Pinpoint the cell where the given text exists, returning its [x, y] midpoint coordinate. 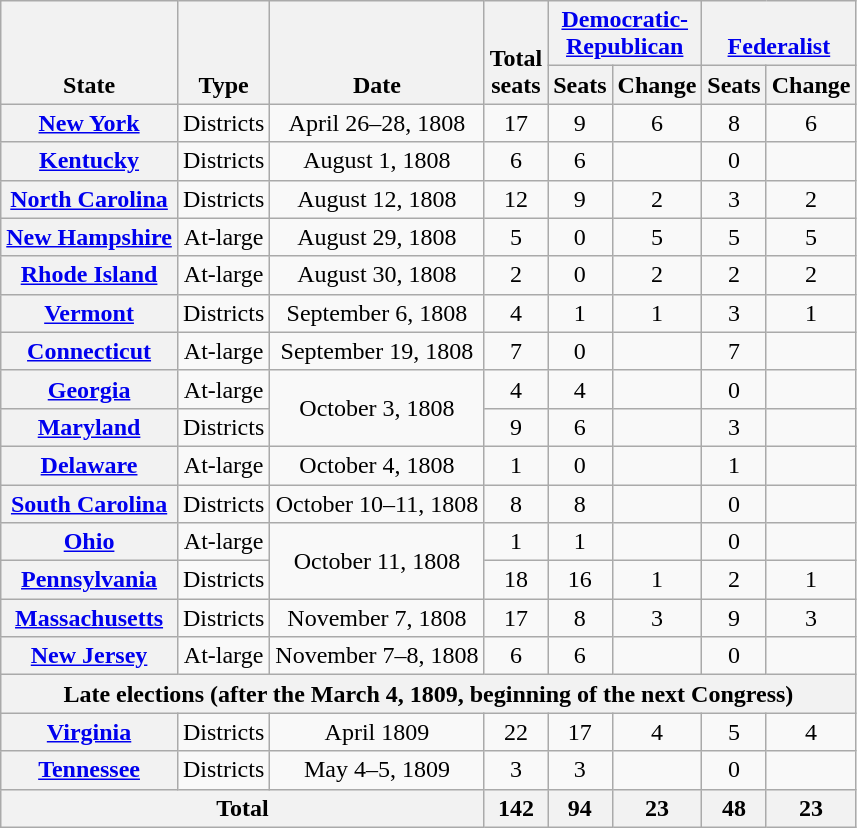
Kentucky [90, 161]
October 11, 1808 [377, 561]
Georgia [90, 389]
Total [242, 808]
Late elections (after the March 4, 1809, beginning of the next Congress) [428, 694]
Vermont [90, 313]
October 4, 1808 [377, 465]
Maryland [90, 427]
August 12, 1808 [377, 199]
State [90, 52]
November 7, 1808 [377, 618]
Type [223, 52]
October 10–11, 1808 [377, 503]
18 [516, 580]
New Hampshire [90, 237]
April 26–28, 1808 [377, 123]
48 [734, 808]
New Jersey [90, 656]
Totalseats [516, 52]
Massachusetts [90, 618]
Date [377, 52]
16 [580, 580]
Connecticut [90, 351]
August 29, 1808 [377, 237]
August 1, 1808 [377, 161]
November 7–8, 1808 [377, 656]
Tennessee [90, 770]
Delaware [90, 465]
142 [516, 808]
May 4–5, 1809 [377, 770]
94 [580, 808]
Democratic-Republican [625, 34]
August 30, 1808 [377, 275]
Rhode Island [90, 275]
April 1809 [377, 732]
October 3, 1808 [377, 408]
Ohio [90, 542]
North Carolina [90, 199]
Federalist [779, 34]
September 6, 1808 [377, 313]
12 [516, 199]
September 19, 1808 [377, 351]
South Carolina [90, 503]
New York [90, 123]
22 [516, 732]
Virginia [90, 732]
Pennsylvania [90, 580]
